From the cell containing the given text, extract its center point as (x, y) coordinate. 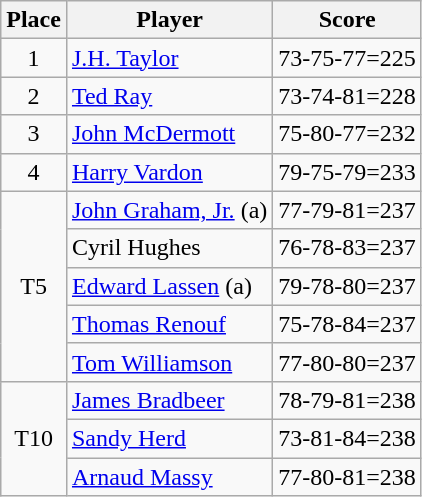
78-79-81=238 (348, 400)
Tom Williamson (169, 362)
James Bradbeer (169, 400)
73-74-81=228 (348, 96)
2 (34, 96)
77-79-81=237 (348, 210)
Thomas Renouf (169, 324)
Sandy Herd (169, 438)
1 (34, 58)
Place (34, 20)
79-75-79=233 (348, 172)
75-78-84=237 (348, 324)
Arnaud Massy (169, 477)
John Graham, Jr. (a) (169, 210)
77-80-81=238 (348, 477)
T5 (34, 286)
J.H. Taylor (169, 58)
73-75-77=225 (348, 58)
Harry Vardon (169, 172)
Edward Lassen (a) (169, 286)
79-78-80=237 (348, 286)
Cyril Hughes (169, 248)
73-81-84=238 (348, 438)
77-80-80=237 (348, 362)
75-80-77=232 (348, 134)
3 (34, 134)
Ted Ray (169, 96)
John McDermott (169, 134)
Score (348, 20)
4 (34, 172)
T10 (34, 438)
Player (169, 20)
76-78-83=237 (348, 248)
